Find where the given text appears and provide that cell's center as (x, y) coordinate. 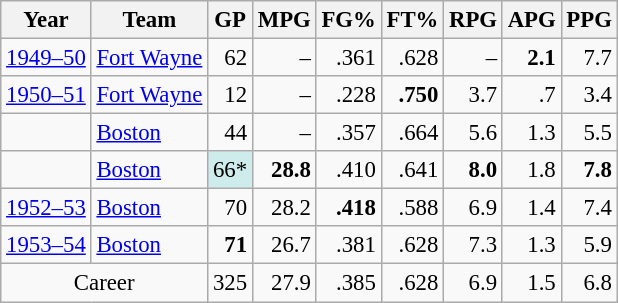
.228 (348, 95)
.664 (412, 133)
1.8 (532, 170)
.381 (348, 245)
.418 (348, 208)
1949–50 (46, 58)
28.2 (284, 208)
66* (230, 170)
FT% (412, 20)
.750 (412, 95)
12 (230, 95)
1950–51 (46, 95)
5.9 (589, 245)
7.7 (589, 58)
PPG (589, 20)
6.8 (589, 283)
RPG (474, 20)
7.3 (474, 245)
Team (150, 20)
Career (104, 283)
.357 (348, 133)
27.9 (284, 283)
.641 (412, 170)
7.4 (589, 208)
.385 (348, 283)
1952–53 (46, 208)
44 (230, 133)
MPG (284, 20)
8.0 (474, 170)
26.7 (284, 245)
.7 (532, 95)
28.8 (284, 170)
71 (230, 245)
APG (532, 20)
7.8 (589, 170)
325 (230, 283)
3.7 (474, 95)
62 (230, 58)
GP (230, 20)
.588 (412, 208)
3.4 (589, 95)
.361 (348, 58)
5.5 (589, 133)
Year (46, 20)
70 (230, 208)
1.5 (532, 283)
.410 (348, 170)
1.4 (532, 208)
1953–54 (46, 245)
FG% (348, 20)
5.6 (474, 133)
2.1 (532, 58)
